Identify which cell holds the provided text, then report its [x, y] central coordinate. 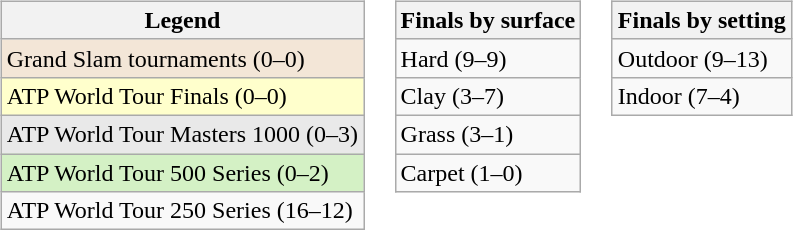
ATP World Tour 500 Series (0–2) [182, 173]
Grand Slam tournaments (0–0) [182, 58]
Legend [182, 20]
ATP World Tour Masters 1000 (0–3) [182, 134]
Carpet (1–0) [488, 173]
Outdoor (9–13) [702, 58]
Grass (3–1) [488, 134]
Finals by setting [702, 20]
ATP World Tour Finals (0–0) [182, 96]
Hard (9–9) [488, 58]
Clay (3–7) [488, 96]
Finals by surface [488, 20]
ATP World Tour 250 Series (16–12) [182, 211]
Indoor (7–4) [702, 96]
